Provide the (X, Y) coordinate of the cell's center where the given text is located.  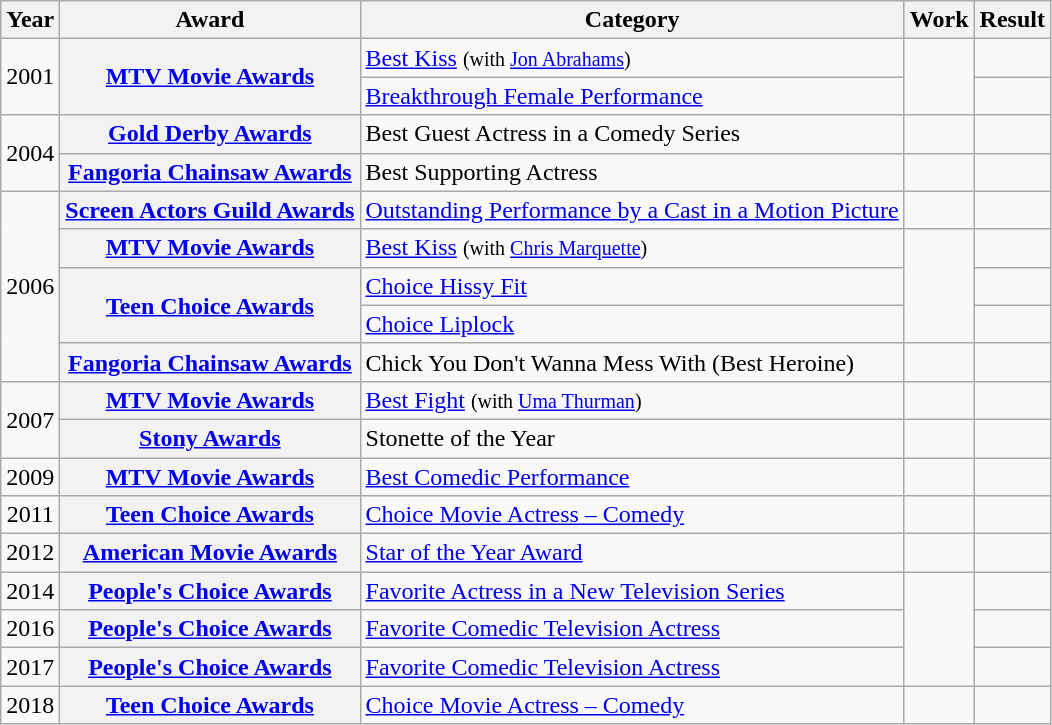
Choice Hissy Fit (632, 286)
2018 (30, 705)
Category (632, 20)
Stony Awards (210, 438)
Best Kiss (with Chris Marquette) (632, 248)
Work (939, 20)
2011 (30, 515)
Breakthrough Female Performance (632, 96)
Best Comedic Performance (632, 477)
2017 (30, 667)
Outstanding Performance by a Cast in a Motion Picture (632, 210)
Award (210, 20)
Gold Derby Awards (210, 134)
American Movie Awards (210, 553)
2006 (30, 286)
2009 (30, 477)
Best Kiss (with Jon Abrahams) (632, 58)
Favorite Actress in a New Television Series (632, 591)
2004 (30, 153)
Screen Actors Guild Awards (210, 210)
2001 (30, 77)
2014 (30, 591)
Best Guest Actress in a Comedy Series (632, 134)
2016 (30, 629)
Best Supporting Actress (632, 172)
Year (30, 20)
Choice Liplock (632, 324)
Best Fight (with Uma Thurman) (632, 400)
Result (1012, 20)
Chick You Don't Wanna Mess With (Best Heroine) (632, 362)
2007 (30, 419)
2012 (30, 553)
Star of the Year Award (632, 553)
Stonette of the Year (632, 438)
